Return [X, Y] of the center of cell containing provided text 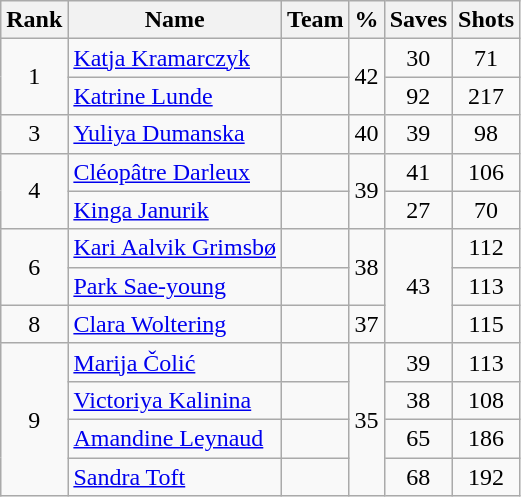
8 [34, 324]
1 [34, 77]
106 [486, 172]
98 [486, 134]
27 [418, 210]
Yuliya Dumanska [175, 134]
43 [418, 286]
37 [366, 324]
Kinga Janurik [175, 210]
4 [34, 191]
41 [418, 172]
Marija Čolić [175, 362]
92 [418, 96]
Cléopâtre Darleux [175, 172]
6 [34, 267]
115 [486, 324]
65 [418, 438]
30 [418, 58]
Clara Woltering [175, 324]
9 [34, 419]
Katrine Lunde [175, 96]
40 [366, 134]
112 [486, 248]
Kari Aalvik Grimsbø [175, 248]
Park Sae-young [175, 286]
Rank [34, 20]
Saves [418, 20]
42 [366, 77]
Name [175, 20]
3 [34, 134]
Sandra Toft [175, 477]
71 [486, 58]
108 [486, 400]
217 [486, 96]
186 [486, 438]
Victoriya Kalinina [175, 400]
68 [418, 477]
70 [486, 210]
35 [366, 419]
Team [316, 20]
% [366, 20]
Katja Kramarczyk [175, 58]
192 [486, 477]
Amandine Leynaud [175, 438]
Shots [486, 20]
